Detect which cell encompasses the target text, then output its (x, y) center coordinate. 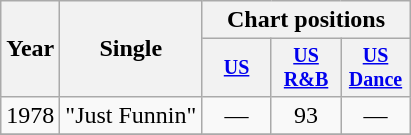
US (236, 68)
USR&B (306, 68)
"Just Funnin" (131, 115)
1978 (30, 115)
Single (131, 49)
Chart positions (306, 20)
93 (306, 115)
Year (30, 49)
USDance (376, 68)
